Determine the [x, y] coordinate at the center of the cell enclosing the given text.  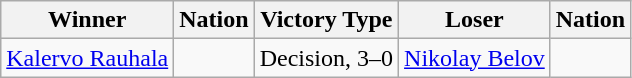
Winner [88, 20]
Loser [475, 20]
Decision, 3–0 [326, 58]
Victory Type [326, 20]
Kalervo Rauhala [88, 58]
Nikolay Belov [475, 58]
